Output the [X, Y] coordinate of the center of the cell containing the given text.  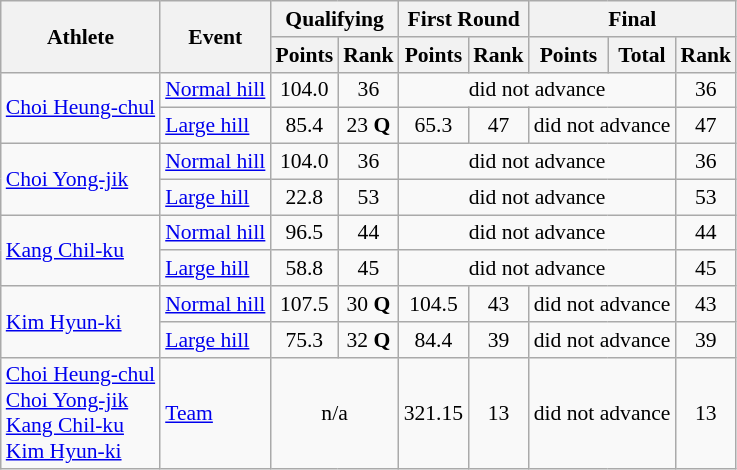
22.8 [304, 197]
23 Q [368, 126]
104.5 [434, 304]
Final [632, 19]
Athlete [80, 36]
96.5 [304, 233]
First Round [464, 19]
Team [215, 413]
65.3 [434, 126]
30 Q [368, 304]
58.8 [304, 269]
107.5 [304, 304]
Choi Heung-chulChoi Yong-jikKang Chil-kuKim Hyun-ki [80, 413]
Kang Chil-ku [80, 250]
n/a [334, 413]
75.3 [304, 340]
Choi Yong-jik [80, 180]
Choi Heung-chul [80, 108]
Total [642, 55]
Kim Hyun-ki [80, 322]
Qualifying [334, 19]
32 Q [368, 340]
84.4 [434, 340]
Event [215, 36]
85.4 [304, 126]
321.15 [434, 413]
